Capture the cell that displays the provided text and extract its (X, Y) central coordinate. 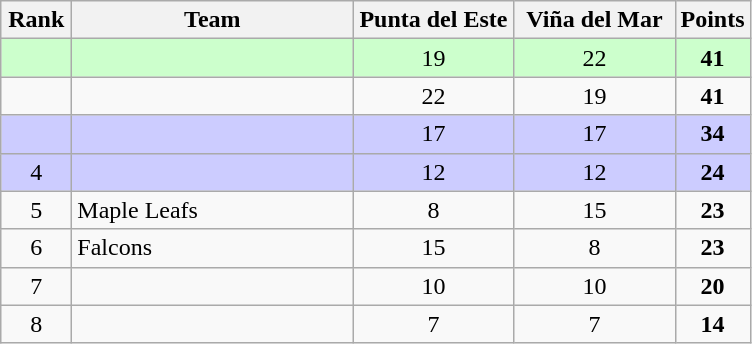
20 (712, 286)
34 (712, 134)
24 (712, 172)
Team (212, 20)
Falcons (212, 248)
Viña del Mar (594, 20)
6 (36, 248)
14 (712, 324)
5 (36, 210)
Maple Leafs (212, 210)
4 (36, 172)
Punta del Este (434, 20)
Points (712, 20)
Rank (36, 20)
